Detect which cell encompasses the target text, then output its [x, y] center coordinate. 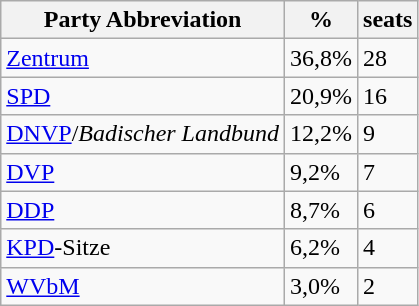
2 [388, 286]
4 [388, 248]
Party Abbreviation [143, 20]
SPD [143, 96]
DDP [143, 210]
36,8% [322, 58]
20,9% [322, 96]
KPD-Sitze [143, 248]
6,2% [322, 248]
28 [388, 58]
12,2% [322, 134]
3,0% [322, 286]
6 [388, 210]
DVP [143, 172]
8,7% [322, 210]
% [322, 20]
9 [388, 134]
Zentrum [143, 58]
7 [388, 172]
WVbM [143, 286]
9,2% [322, 172]
seats [388, 20]
DNVP/Badischer Landbund [143, 134]
16 [388, 96]
